Return the [X, Y] coordinate for the center point of the cell that contains the specified text.  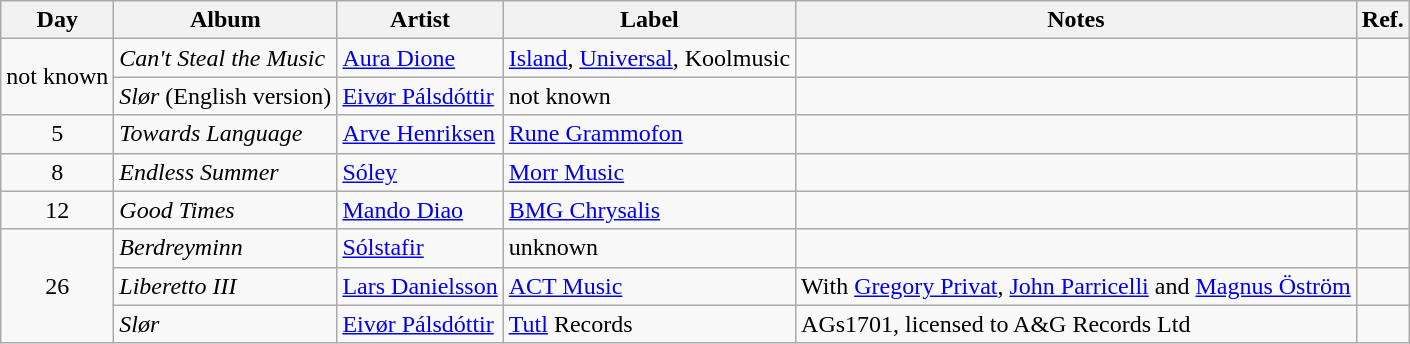
Liberetto III [226, 286]
ACT Music [649, 286]
BMG Chrysalis [649, 210]
Can't Steal the Music [226, 58]
Good Times [226, 210]
Towards Language [226, 134]
Slør (English version) [226, 96]
Endless Summer [226, 172]
Rune Grammofon [649, 134]
Label [649, 20]
Notes [1076, 20]
Slør [226, 324]
Sóley [420, 172]
Berdreyminn [226, 248]
Sólstafir [420, 248]
Mando Diao [420, 210]
Album [226, 20]
Day [58, 20]
With Gregory Privat, John Parricelli and Magnus Öström [1076, 286]
Aura Dione [420, 58]
Tutl Records [649, 324]
Morr Music [649, 172]
12 [58, 210]
Arve Henriksen [420, 134]
26 [58, 286]
5 [58, 134]
AGs1701, licensed to A&G Records Ltd [1076, 324]
Ref. [1382, 20]
8 [58, 172]
Artist [420, 20]
Island, Universal, Koolmusic [649, 58]
unknown [649, 248]
Lars Danielsson [420, 286]
